Identify which cell holds the provided text, then report its [X, Y] central coordinate. 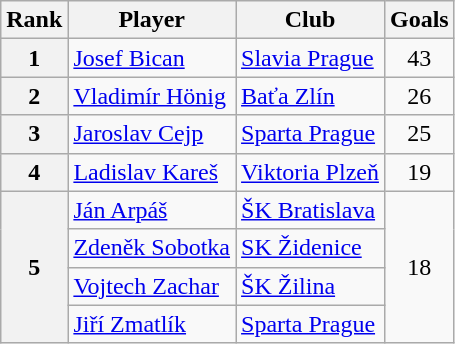
1 [34, 58]
Goals [419, 20]
Josef Bican [152, 58]
2 [34, 96]
Vladimír Hönig [152, 96]
Ladislav Kareš [152, 172]
SK Židenice [310, 248]
Viktoria Plzeň [310, 172]
43 [419, 58]
Baťa Zlín [310, 96]
19 [419, 172]
Club [310, 20]
18 [419, 267]
Jaroslav Cejp [152, 134]
Vojtech Zachar [152, 286]
3 [34, 134]
ŠK Bratislava [310, 210]
Slavia Prague [310, 58]
Ján Arpáš [152, 210]
Zdeněk Sobotka [152, 248]
4 [34, 172]
Jiří Zmatlík [152, 324]
5 [34, 267]
ŠK Žilina [310, 286]
26 [419, 96]
Player [152, 20]
25 [419, 134]
Rank [34, 20]
